For the text-containing cell, return its midpoint in [x, y] coordinate format. 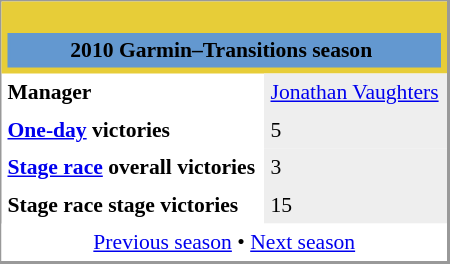
15 [356, 205]
Stage race overall victories [134, 167]
One-day victories [134, 130]
Stage race stage victories [134, 205]
3 [356, 167]
Manager [134, 93]
Previous season • Next season [225, 243]
5 [356, 130]
Jonathan Vaughters [356, 93]
